Provide the (x, y) coordinate of the cell's center where the given text is located.  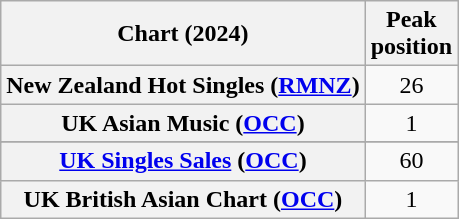
Chart (2024) (183, 34)
Peakposition (411, 34)
60 (411, 161)
UK Singles Sales (OCC) (183, 161)
UK Asian Music (OCC) (183, 123)
New Zealand Hot Singles (RMNZ) (183, 85)
26 (411, 85)
UK British Asian Chart (OCC) (183, 199)
